Extract the [x, y] coordinate from the center of the cell holding the provided text.  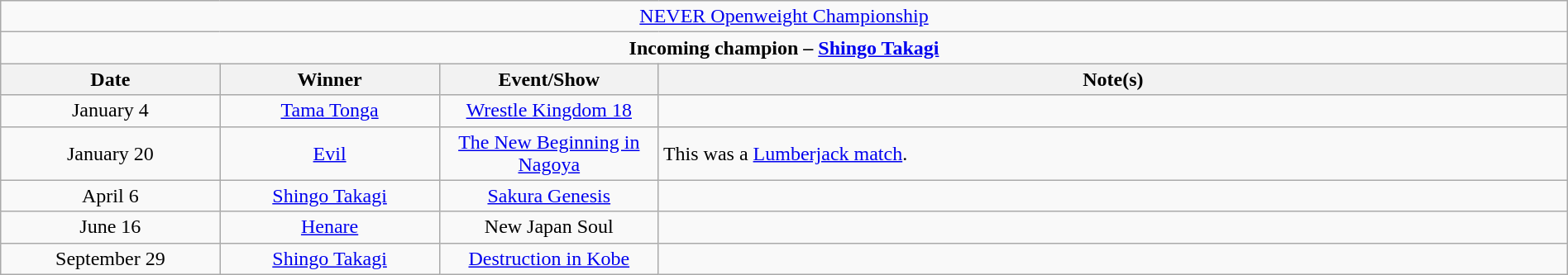
Winner [329, 79]
The New Beginning in Nagoya [549, 154]
January 20 [111, 154]
New Japan Soul [549, 227]
June 16 [111, 227]
Incoming champion – Shingo Takagi [784, 48]
April 6 [111, 196]
Henare [329, 227]
September 29 [111, 258]
Evil [329, 154]
Tama Tonga [329, 111]
NEVER Openweight Championship [784, 17]
Note(s) [1113, 79]
Date [111, 79]
Wrestle Kingdom 18 [549, 111]
Event/Show [549, 79]
This was a Lumberjack match. [1113, 154]
Destruction in Kobe [549, 258]
January 4 [111, 111]
Sakura Genesis [549, 196]
